Provide the (X, Y) coordinate of the cell's center where the given text is located.  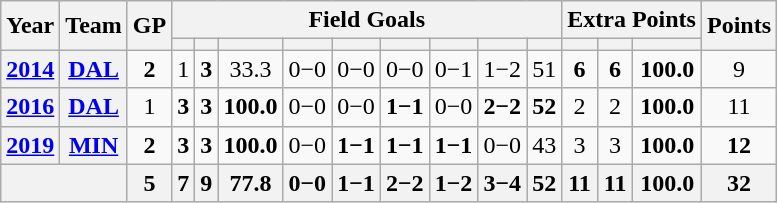
Year (30, 26)
GP (149, 26)
MIN (94, 145)
12 (738, 145)
2014 (30, 69)
2019 (30, 145)
3−4 (502, 183)
Extra Points (632, 20)
51 (544, 69)
0−1 (454, 69)
Points (738, 26)
Field Goals (367, 20)
43 (544, 145)
33.3 (250, 69)
7 (184, 183)
77.8 (250, 183)
32 (738, 183)
2016 (30, 107)
5 (149, 183)
Team (94, 26)
